Pinpoint the cell where the given text exists, returning its [x, y] midpoint coordinate. 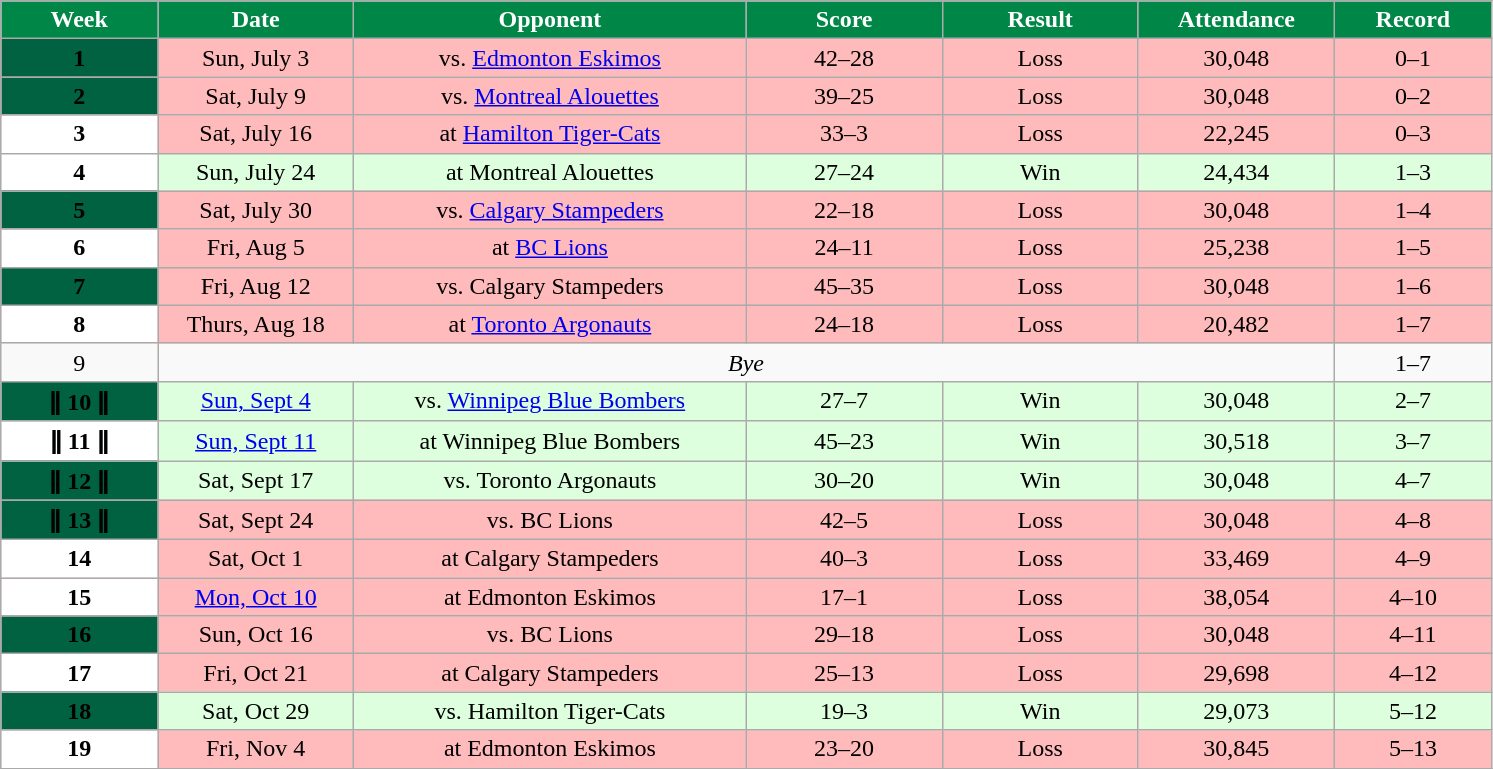
24–11 [844, 248]
29,698 [1236, 673]
5–13 [1412, 749]
42–28 [844, 58]
Sat, Sept 17 [256, 480]
Fri, Aug 12 [256, 286]
1–3 [1412, 172]
14 [80, 559]
24–18 [844, 324]
Sat, July 30 [256, 210]
6 [80, 248]
Record [1412, 20]
Mon, Oct 10 [256, 597]
17–1 [844, 597]
19 [80, 749]
22,245 [1236, 134]
at Winnipeg Blue Bombers [550, 441]
at Toronto Argonauts [550, 324]
0–1 [1412, 58]
0–3 [1412, 134]
30,518 [1236, 441]
5–12 [1412, 711]
8 [80, 324]
3 [80, 134]
7 [80, 286]
18 [80, 711]
4–12 [1412, 673]
0–2 [1412, 96]
2 [80, 96]
25–13 [844, 673]
4–9 [1412, 559]
ǁ 11 ǁ [80, 441]
Attendance [1236, 20]
vs. Montreal Alouettes [550, 96]
Sun, Oct 16 [256, 635]
at Montreal Alouettes [550, 172]
9 [80, 362]
29,073 [1236, 711]
19–3 [844, 711]
vs. Winnipeg Blue Bombers [550, 401]
4–11 [1412, 635]
39–25 [844, 96]
29–18 [844, 635]
Score [844, 20]
ǁ 12 ǁ [80, 480]
20,482 [1236, 324]
Sun, Sept 4 [256, 401]
at Hamilton Tiger-Cats [550, 134]
Fri, Aug 5 [256, 248]
33–3 [844, 134]
Sat, Oct 29 [256, 711]
vs. Edmonton Eskimos [550, 58]
1–6 [1412, 286]
30,845 [1236, 749]
ǁ 10 ǁ [80, 401]
Thurs, Aug 18 [256, 324]
Opponent [550, 20]
Sat, Oct 1 [256, 559]
vs. Toronto Argonauts [550, 480]
Result [1040, 20]
40–3 [844, 559]
38,054 [1236, 597]
27–7 [844, 401]
22–18 [844, 210]
Sun, Sept 11 [256, 441]
ǁ 13 ǁ [80, 520]
3–7 [1412, 441]
vs. Hamilton Tiger-Cats [550, 711]
Bye [746, 362]
1 [80, 58]
15 [80, 597]
4 [80, 172]
4–10 [1412, 597]
30–20 [844, 480]
1–5 [1412, 248]
4–8 [1412, 520]
Week [80, 20]
2–7 [1412, 401]
27–24 [844, 172]
Sun, July 24 [256, 172]
at BC Lions [550, 248]
Date [256, 20]
16 [80, 635]
Sat, Sept 24 [256, 520]
Sat, July 9 [256, 96]
4–7 [1412, 480]
1–4 [1412, 210]
Sun, July 3 [256, 58]
Fri, Nov 4 [256, 749]
17 [80, 673]
42–5 [844, 520]
45–23 [844, 441]
45–35 [844, 286]
Sat, July 16 [256, 134]
23–20 [844, 749]
24,434 [1236, 172]
Fri, Oct 21 [256, 673]
33,469 [1236, 559]
5 [80, 210]
25,238 [1236, 248]
